Determine the (X, Y) coordinate at the center of the cell enclosing the given text.  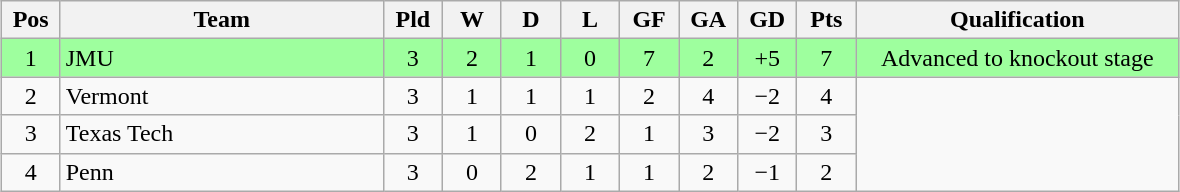
GF (650, 20)
L (590, 20)
W (472, 20)
Texas Tech (222, 134)
−1 (768, 172)
+5 (768, 58)
Qualification (1018, 20)
Vermont (222, 96)
JMU (222, 58)
Pld (412, 20)
D (530, 20)
Penn (222, 172)
Team (222, 20)
Pts (826, 20)
Pos (30, 20)
Advanced to knockout stage (1018, 58)
GD (768, 20)
GA (708, 20)
